Determine the (X, Y) coordinate at the center of the cell enclosing the given text.  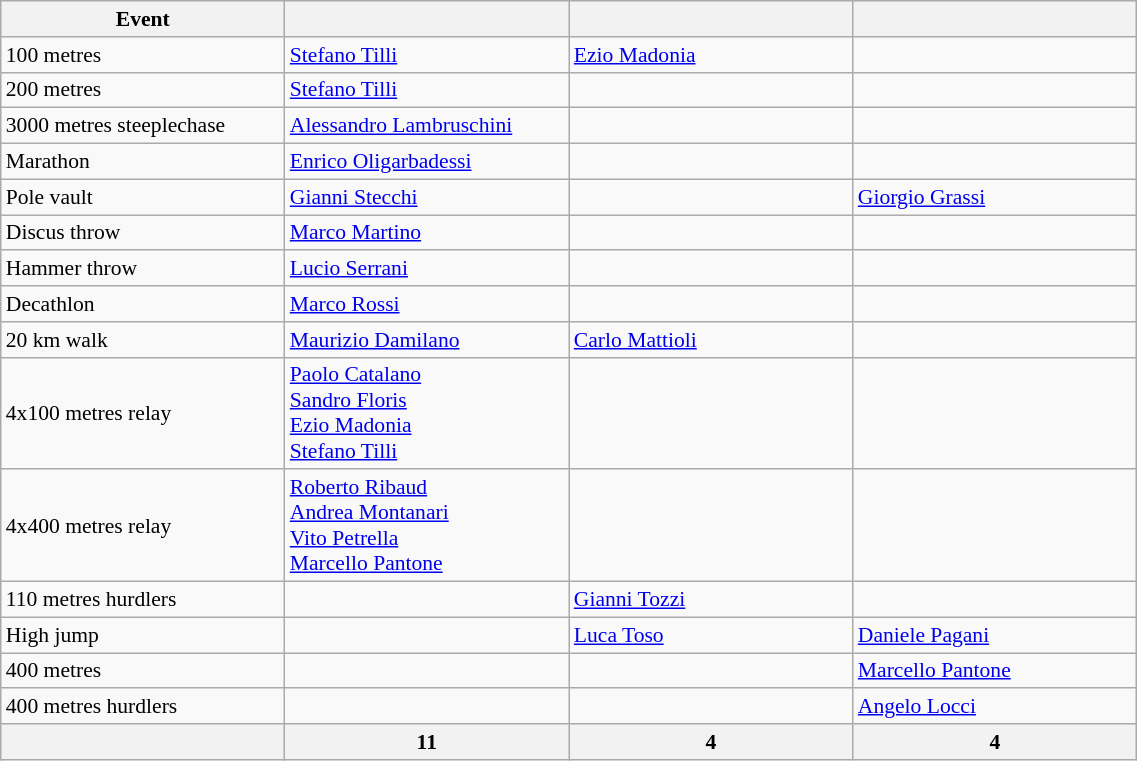
400 metres hurdlers (143, 707)
400 metres (143, 671)
Marathon (143, 162)
4x100 metres relay (143, 413)
200 metres (143, 90)
Carlo Mattioli (711, 340)
Hammer throw (143, 269)
20 km walk (143, 340)
110 metres hurdlers (143, 600)
Giorgio Grassi (995, 197)
Enrico Oligarbadessi (427, 162)
Decathlon (143, 304)
Event (143, 19)
4x400 metres relay (143, 526)
3000 metres steeplechase (143, 126)
100 metres (143, 55)
Angelo Locci (995, 707)
Pole vault (143, 197)
Luca Toso (711, 635)
Ezio Madonia (711, 55)
11 (427, 742)
Marcello Pantone (995, 671)
Gianni Tozzi (711, 600)
Marco Martino (427, 233)
Gianni Stecchi (427, 197)
Paolo CatalanoSandro FlorisEzio MadoniaStefano Tilli (427, 413)
Lucio Serrani (427, 269)
Alessandro Lambruschini (427, 126)
Daniele Pagani (995, 635)
Discus throw (143, 233)
High jump (143, 635)
Marco Rossi (427, 304)
Roberto RibaudAndrea MontanariVito PetrellaMarcello Pantone (427, 526)
Maurizio Damilano (427, 340)
